Identify which cell holds the provided text, then report its (x, y) central coordinate. 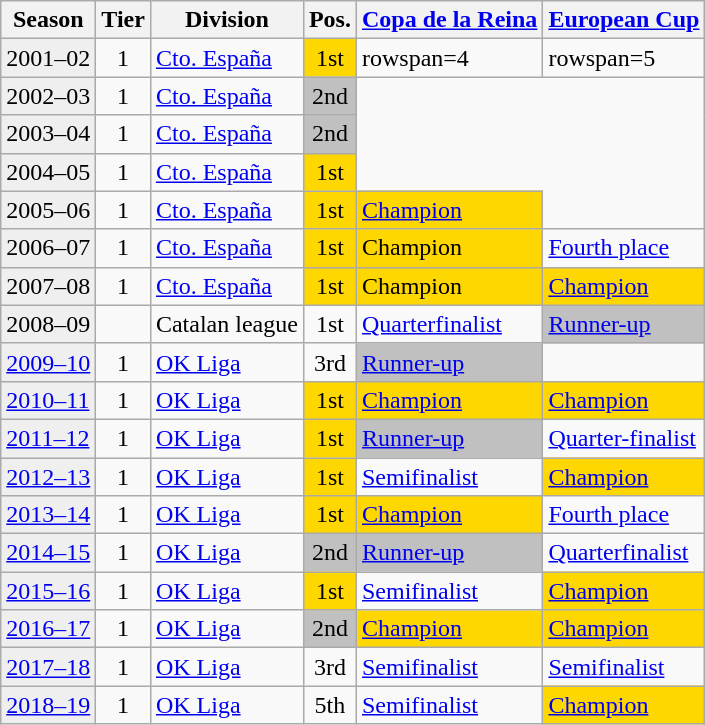
2007–08 (48, 286)
2002–03 (48, 96)
2014–15 (48, 553)
2015–16 (48, 591)
European Cup (624, 20)
Tier (124, 20)
2009–10 (48, 362)
2006–07 (48, 248)
Copa de la Reina (449, 20)
rowspan=5 (624, 58)
rowspan=4 (449, 58)
2001–02 (48, 58)
2004–05 (48, 172)
Season (48, 20)
2010–11 (48, 400)
2013–14 (48, 515)
Division (226, 20)
Pos. (330, 20)
2018–19 (48, 705)
2011–12 (48, 438)
2005–06 (48, 210)
2016–17 (48, 629)
Quarter-finalist (624, 438)
2012–13 (48, 477)
2008–09 (48, 324)
2017–18 (48, 667)
2003–04 (48, 134)
5th (330, 705)
Catalan league (226, 324)
